Identify which cell holds the provided text, then report its (X, Y) central coordinate. 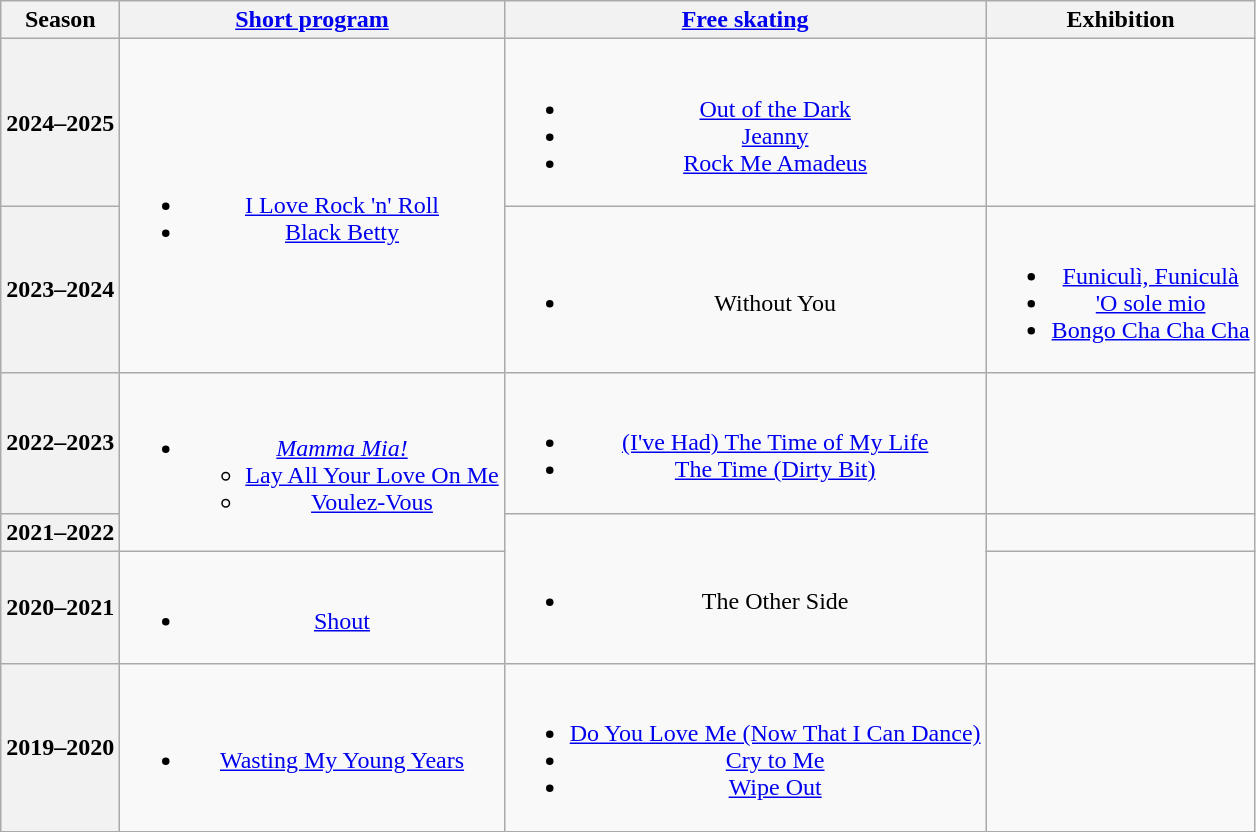
2020–2021 (60, 608)
2019–2020 (60, 748)
The Other Side (745, 588)
2023–2024 (60, 290)
Shout (312, 608)
Season (60, 20)
2024–2025 (60, 122)
2021–2022 (60, 532)
Mamma Mia!Lay All Your Love On Me Voulez-Vous (312, 462)
Wasting My Young Years (312, 748)
Short program (312, 20)
Out of the DarkJeannyRock Me Amadeus (745, 122)
I Love Rock 'n' Roll Black Betty (312, 206)
Free skating (745, 20)
(I've Had) The Time of My Life The Time (Dirty Bit) (745, 443)
Without You (745, 290)
Funiculì, Funiculà 'O sole mio Bongo Cha Cha Cha (1120, 290)
Exhibition (1120, 20)
Do You Love Me (Now That I Can Dance) Cry to Me Wipe Out (745, 748)
2022–2023 (60, 443)
